Search for the cell housing the specified text and yield its [x, y] center coordinate. 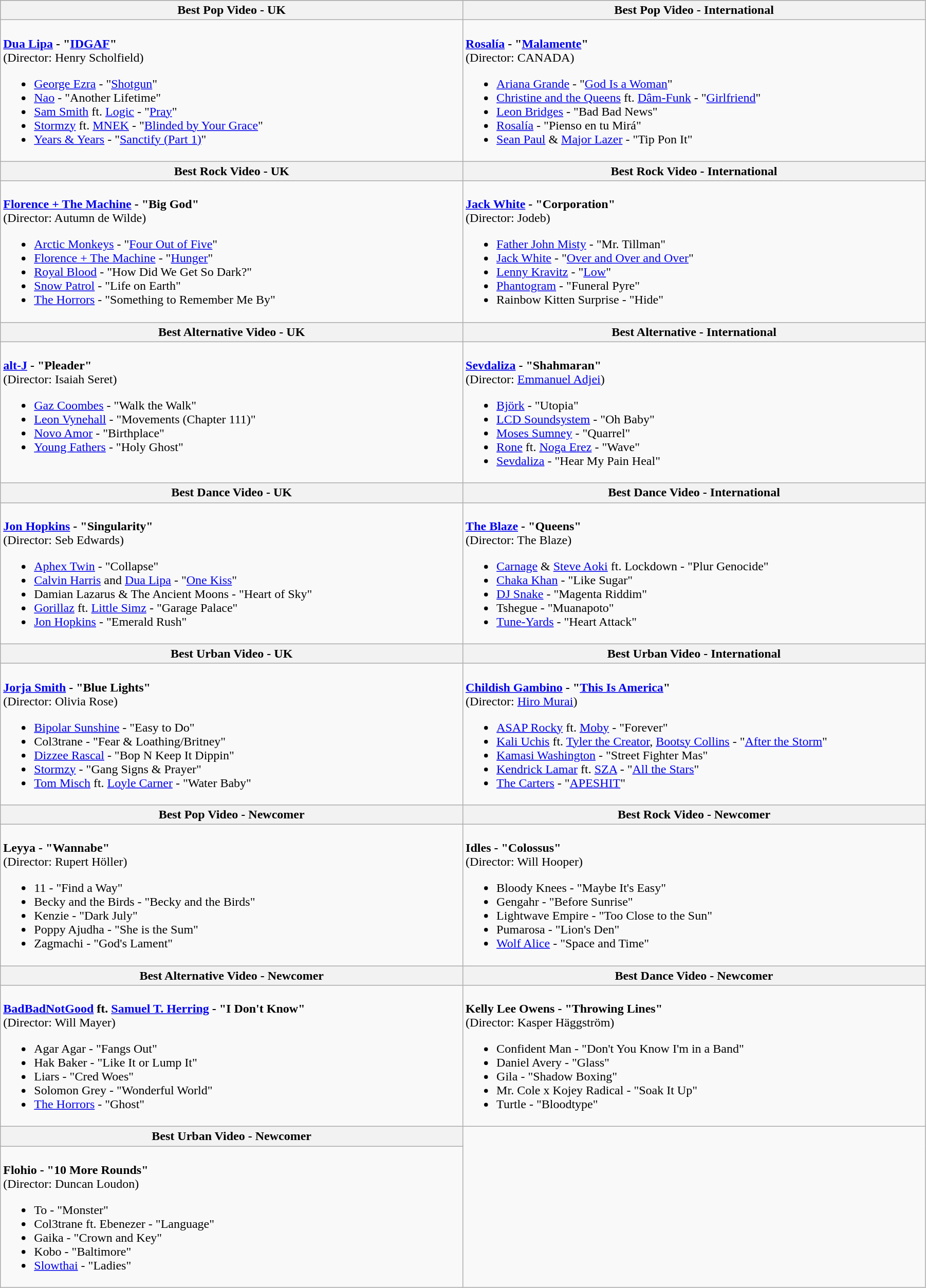
Best Rock Video - Newcomer [694, 814]
Best Pop Video - International [694, 10]
Best Pop Video - UK [232, 10]
Best Alternative Video - Newcomer [232, 976]
Best Alternative Video - UK [232, 332]
Best Alternative - International [694, 332]
Best Urban Video - International [694, 654]
Best Dance Video - UK [232, 493]
Best Pop Video - Newcomer [232, 814]
Best Dance Video - International [694, 493]
Best Rock Video - International [694, 171]
Best Rock Video - UK [232, 171]
Best Urban Video - Newcomer [232, 1136]
Best Dance Video - Newcomer [694, 976]
Best Urban Video - UK [232, 654]
